For the text-containing cell, return its midpoint in [x, y] coordinate format. 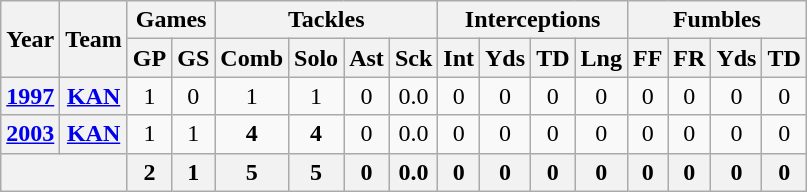
Tackles [326, 20]
Comb [252, 58]
Games [170, 20]
Lng [601, 58]
Solo [316, 58]
GS [194, 58]
Ast [367, 58]
FF [647, 58]
FR [690, 58]
Team [94, 39]
Sck [413, 58]
Fumbles [716, 20]
2003 [30, 134]
Int [459, 58]
Interceptions [533, 20]
1997 [30, 96]
Year [30, 39]
2 [149, 172]
GP [149, 58]
